Detect which cell encompasses the target text, then output its [x, y] center coordinate. 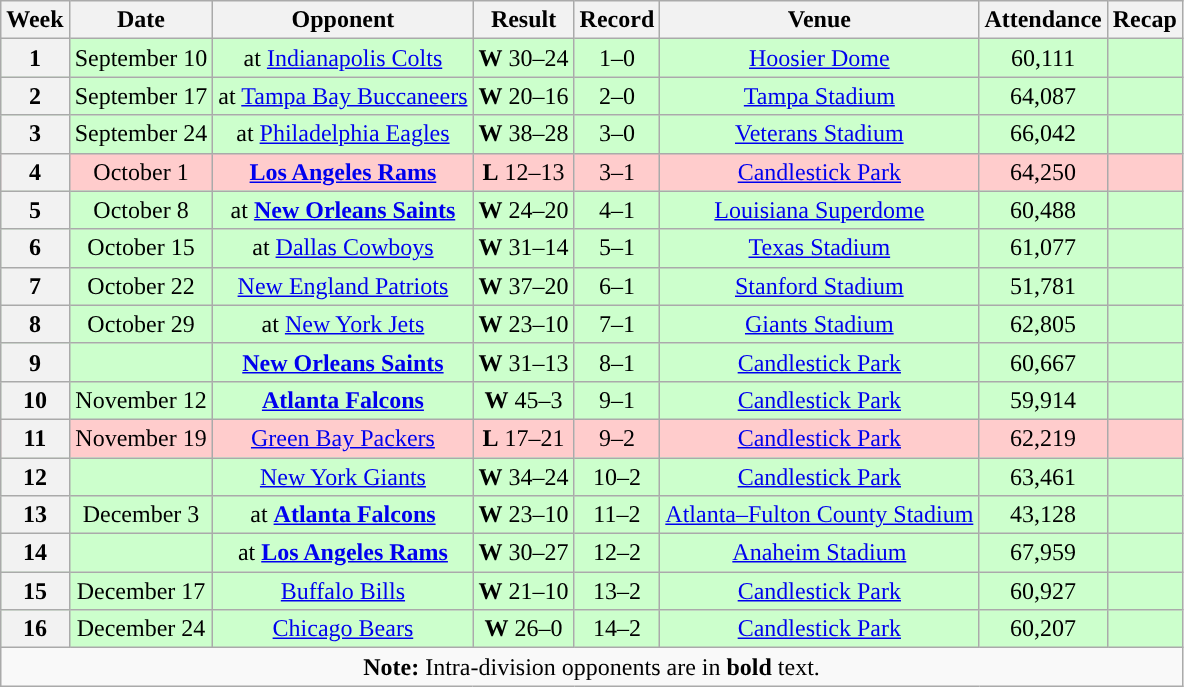
3 [35, 134]
1 [35, 58]
October 22 [141, 286]
Louisiana Superdome [820, 210]
at Los Angeles Rams [343, 553]
67,959 [1043, 553]
New Orleans Saints [343, 362]
63,461 [1043, 477]
W 37–20 [524, 286]
W 21–10 [524, 591]
at Philadelphia Eagles [343, 134]
Anaheim Stadium [820, 553]
62,805 [1043, 324]
Buffalo Bills [343, 591]
16 [35, 629]
43,128 [1043, 515]
at New York Jets [343, 324]
at Indianapolis Colts [343, 58]
2 [35, 96]
13 [35, 515]
at Tampa Bay Buccaneers [343, 96]
Record [617, 20]
10–2 [617, 477]
W 26–0 [524, 629]
Atlanta–Fulton County Stadium [820, 515]
Stanford Stadium [820, 286]
60,927 [1043, 591]
5 [35, 210]
New England Patriots [343, 286]
14–2 [617, 629]
60,488 [1043, 210]
Opponent [343, 20]
Giants Stadium [820, 324]
61,077 [1043, 248]
at Dallas Cowboys [343, 248]
Atlanta Falcons [343, 400]
Date [141, 20]
October 29 [141, 324]
7–1 [617, 324]
Note: Intra-division opponents are in bold text. [592, 667]
September 17 [141, 96]
W 30–24 [524, 58]
L 12–13 [524, 172]
6–1 [617, 286]
Venue [820, 20]
Texas Stadium [820, 248]
Los Angeles Rams [343, 172]
64,250 [1043, 172]
September 24 [141, 134]
9 [35, 362]
Attendance [1043, 20]
December 3 [141, 515]
3–0 [617, 134]
51,781 [1043, 286]
5–1 [617, 248]
at Atlanta Falcons [343, 515]
Chicago Bears [343, 629]
13–2 [617, 591]
Green Bay Packers [343, 438]
Tampa Stadium [820, 96]
W 38–28 [524, 134]
December 24 [141, 629]
New York Giants [343, 477]
at New Orleans Saints [343, 210]
3–1 [617, 172]
60,207 [1043, 629]
4–1 [617, 210]
14 [35, 553]
10 [35, 400]
64,087 [1043, 96]
7 [35, 286]
9–1 [617, 400]
W 45–3 [524, 400]
12 [35, 477]
October 8 [141, 210]
W 31–13 [524, 362]
62,219 [1043, 438]
November 12 [141, 400]
66,042 [1043, 134]
11–2 [617, 515]
W 34–24 [524, 477]
W 20–16 [524, 96]
Hoosier Dome [820, 58]
W 24–20 [524, 210]
W 31–14 [524, 248]
W 30–27 [524, 553]
September 10 [141, 58]
12–2 [617, 553]
9–2 [617, 438]
8–1 [617, 362]
1–0 [617, 58]
October 1 [141, 172]
Week [35, 20]
60,111 [1043, 58]
59,914 [1043, 400]
11 [35, 438]
4 [35, 172]
2–0 [617, 96]
November 19 [141, 438]
L 17–21 [524, 438]
Veterans Stadium [820, 134]
15 [35, 591]
6 [35, 248]
December 17 [141, 591]
60,667 [1043, 362]
8 [35, 324]
Recap [1144, 20]
October 15 [141, 248]
Result [524, 20]
